Search for the cell housing the specified text and yield its [X, Y] center coordinate. 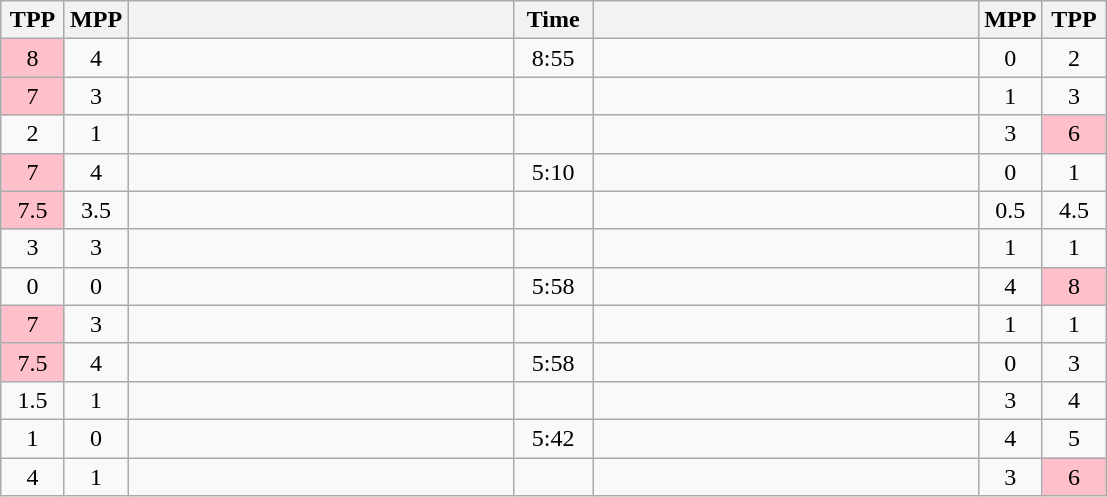
3.5 [96, 210]
5:10 [554, 172]
1.5 [33, 400]
8:55 [554, 58]
Time [554, 20]
4.5 [1074, 210]
5:42 [554, 438]
5 [1074, 438]
0.5 [1011, 210]
